For the text-containing cell, return its midpoint in (x, y) coordinate format. 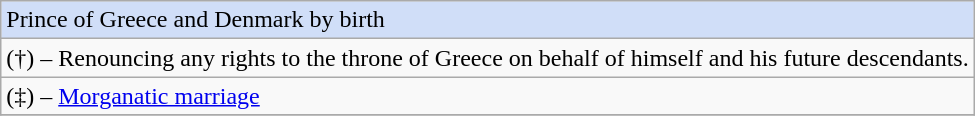
Prince of Greece and Denmark by birth (488, 20)
(‡) – Morganatic marriage (488, 96)
(†) – Renouncing any rights to the throne of Greece on behalf of himself and his future descendants. (488, 58)
